Capture the cell that displays the provided text and extract its (X, Y) central coordinate. 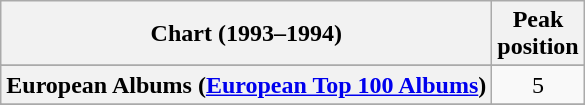
European Albums (European Top 100 Albums) (246, 85)
Chart (1993–1994) (246, 34)
Peakposition (538, 34)
5 (538, 85)
